Return the [x, y] coordinate for the center point of the cell that contains the specified text.  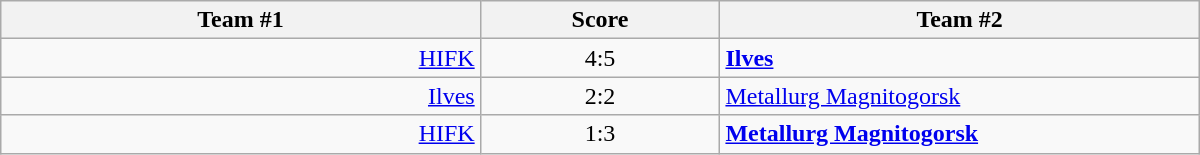
Team #1 [240, 20]
4:5 [600, 58]
Score [600, 20]
1:3 [600, 134]
Team #2 [960, 20]
2:2 [600, 96]
